Extract the (x, y) coordinate from the center of the cell holding the provided text.  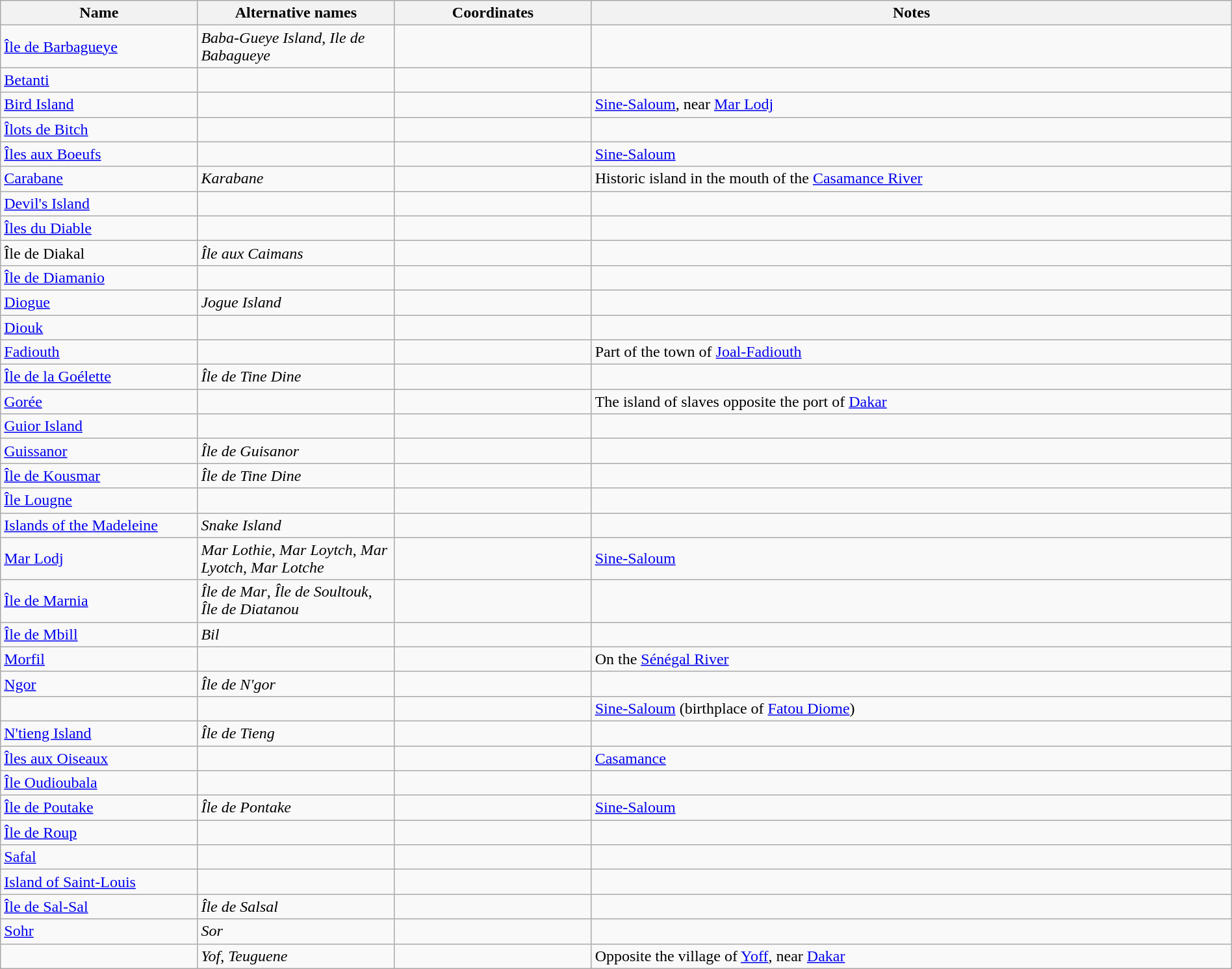
Île aux Caimans (296, 253)
Gorée (99, 402)
Île de Salsal (296, 907)
Diogue (99, 302)
Îlots de Bitch (99, 129)
Île de Roup (99, 833)
Baba-Gueye Island, Ile de Babagueye (296, 47)
Île de Barbagueye (99, 47)
N'tieng Island (99, 733)
Sohr (99, 931)
Karabane (296, 179)
Carabane (99, 179)
Island of Saint-Louis (99, 882)
Yof, Teuguene (296, 956)
Islands of the Madeleine (99, 525)
The island of slaves opposite the port of Dakar (911, 402)
Île de Diakal (99, 253)
Coordinates (493, 13)
Île de N'gor (296, 684)
Île de Mar, Île de Soultouk, Île de Diatanou (296, 601)
Fadiouth (99, 352)
Name (99, 13)
Bil (296, 634)
Alternative names (296, 13)
Île de Mbill (99, 634)
Îles du Diable (99, 228)
Sor (296, 931)
Île Lougne (99, 500)
Sine-Saloum, near Mar Lodj (911, 105)
Part of the town of Joal-Fadiouth (911, 352)
Casamance (911, 758)
Betanti (99, 80)
Jogue Island (296, 302)
Safal (99, 857)
Île de Marnia (99, 601)
Mar Lothie, Mar Loytch, Mar Lyotch, Mar Lotche (296, 559)
Île de Guisanor (296, 451)
Îles aux Boeufs (99, 154)
Notes (911, 13)
Bird Island (99, 105)
Mar Lodj (99, 559)
Snake Island (296, 525)
Guior Island (99, 426)
Morfil (99, 659)
Sine-Saloum (birthplace of Fatou Diome) (911, 708)
Guissanor (99, 451)
Île de Tieng (296, 733)
Devil's Island (99, 203)
Île de Sal-Sal (99, 907)
Île de Diamanio (99, 278)
Île de la Goélette (99, 377)
Île Oudioubala (99, 783)
Historic island in the mouth of the Casamance River (911, 179)
Île de Pontake (296, 808)
Îles aux Oiseaux (99, 758)
Île de Kousmar (99, 476)
Diouk (99, 327)
Ngor (99, 684)
Opposite the village of Yoff, near Dakar (911, 956)
Île de Poutake (99, 808)
On the Sénégal River (911, 659)
